Determine the [X, Y] coordinate at the center of the cell enclosing the given text.  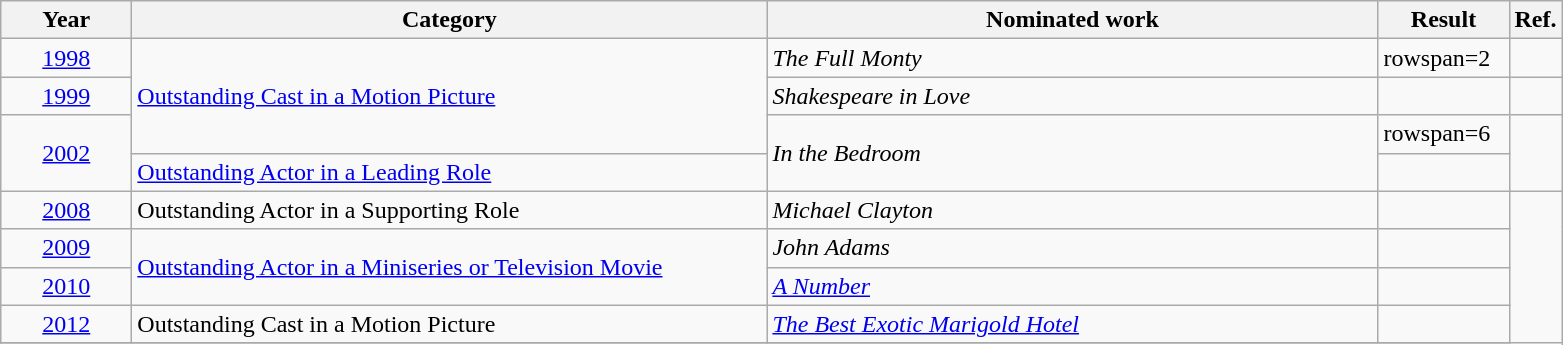
rowspan=2 [1444, 58]
Outstanding Actor in a Supporting Role [450, 210]
In the Bedroom [1072, 153]
Result [1444, 20]
Ref. [1536, 20]
Shakespeare in Love [1072, 96]
Category [450, 20]
A Number [1072, 286]
Year [66, 20]
Outstanding Actor in a Leading Role [450, 172]
2012 [66, 324]
The Best Exotic Marigold Hotel [1072, 324]
1998 [66, 58]
Nominated work [1072, 20]
The Full Monty [1072, 58]
rowspan=6 [1444, 134]
John Adams [1072, 248]
Michael Clayton [1072, 210]
2008 [66, 210]
1999 [66, 96]
2009 [66, 248]
Outstanding Actor in a Miniseries or Television Movie [450, 267]
2002 [66, 153]
2010 [66, 286]
